Return the [x, y] coordinate for the center point of the cell that contains the specified text.  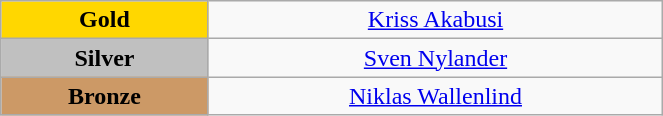
Kriss Akabusi [436, 20]
Sven Nylander [436, 58]
Niklas Wallenlind [436, 96]
Bronze [104, 96]
Silver [104, 58]
Gold [104, 20]
